Scan for the cell matching the given text and deliver its [x, y] coordinate at center. 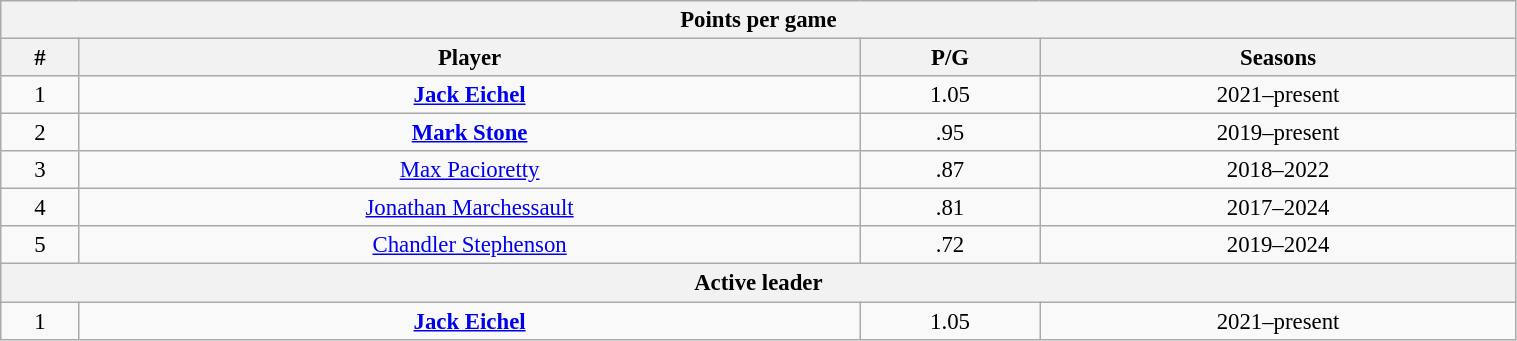
Max Pacioretty [470, 170]
2 [40, 133]
.81 [950, 208]
4 [40, 208]
Player [470, 58]
2018–2022 [1278, 170]
.95 [950, 133]
Mark Stone [470, 133]
2019–2024 [1278, 245]
2017–2024 [1278, 208]
P/G [950, 58]
2019–present [1278, 133]
Chandler Stephenson [470, 245]
Seasons [1278, 58]
Jonathan Marchessault [470, 208]
Points per game [758, 20]
Active leader [758, 283]
3 [40, 170]
# [40, 58]
.87 [950, 170]
.72 [950, 245]
5 [40, 245]
